Detect which cell encompasses the target text, then output its [x, y] center coordinate. 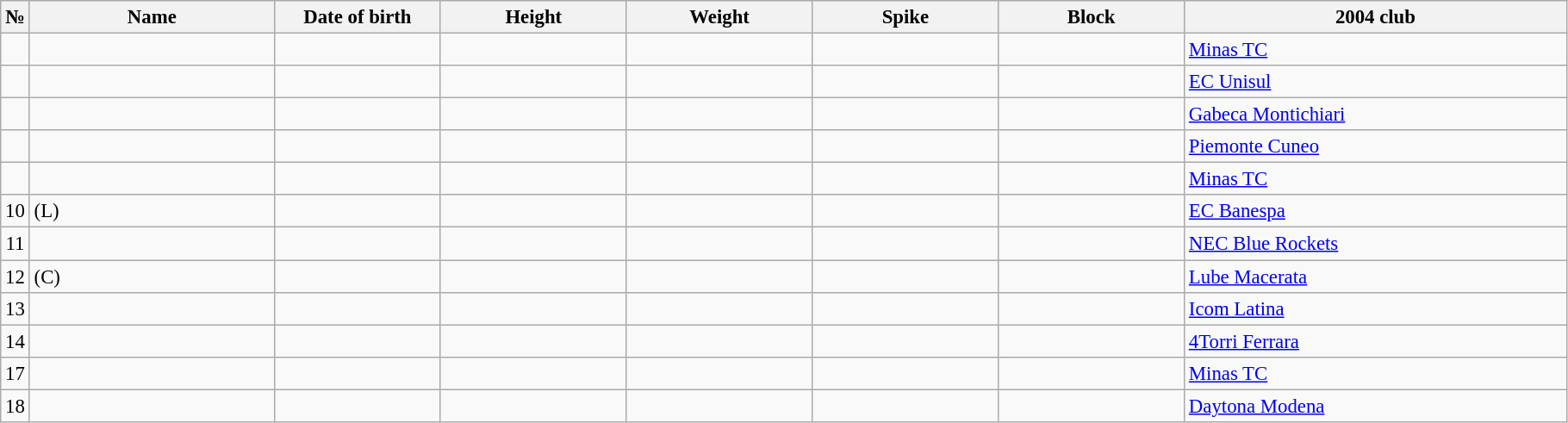
Icom Latina [1376, 308]
12 [16, 277]
14 [16, 341]
17 [16, 373]
Height [533, 17]
EC Banespa [1376, 211]
№ [16, 17]
EC Unisul [1376, 82]
Piemonte Cuneo [1376, 146]
(L) [152, 211]
(C) [152, 277]
18 [16, 406]
Weight [719, 17]
4Torri Ferrara [1376, 341]
11 [16, 244]
Gabeca Montichiari [1376, 115]
NEC Blue Rockets [1376, 244]
2004 club [1376, 17]
13 [16, 308]
Block [1092, 17]
Spike [905, 17]
Name [152, 17]
Lube Macerata [1376, 277]
10 [16, 211]
Date of birth [357, 17]
Daytona Modena [1376, 406]
